Search for the cell housing the specified text and yield its [x, y] center coordinate. 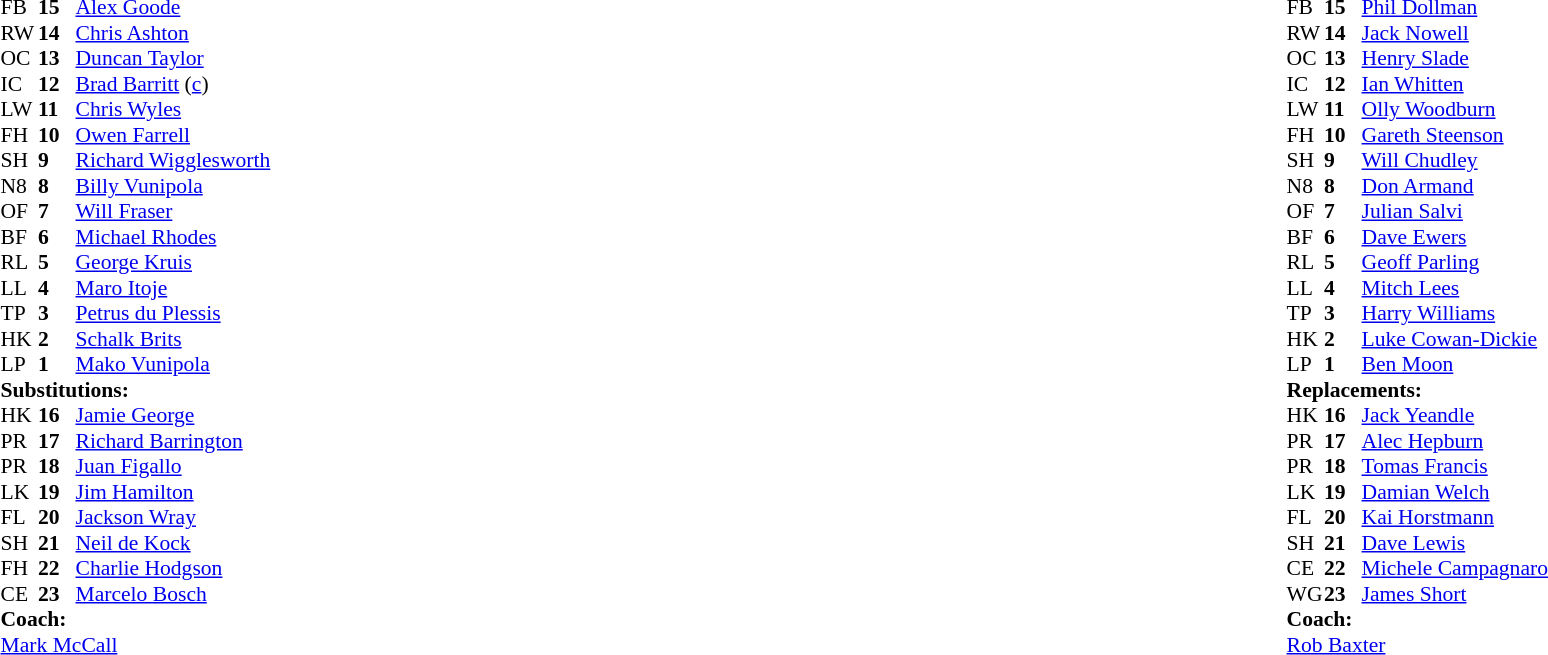
Luke Cowan-Dickie [1455, 339]
Gareth Steenson [1455, 135]
Mako Vunipola [174, 365]
Substitutions: [135, 390]
Michael Rhodes [174, 237]
George Kruis [174, 263]
Marcelo Bosch [174, 594]
Geoff Parling [1455, 263]
Harry Williams [1455, 313]
Julian Salvi [1455, 211]
Dave Lewis [1455, 543]
Schalk Brits [174, 339]
Richard Wigglesworth [174, 161]
Kai Horstmann [1455, 517]
Don Armand [1455, 186]
Ben Moon [1455, 365]
Charlie Hodgson [174, 569]
Alec Hepburn [1455, 441]
Chris Ashton [174, 33]
Jackson Wray [174, 517]
Jack Nowell [1455, 33]
Jack Yeandle [1455, 415]
Damian Welch [1455, 492]
Jim Hamilton [174, 492]
Mitch Lees [1455, 288]
Owen Farrell [174, 135]
WG [1306, 594]
Billy Vunipola [174, 186]
Duncan Taylor [174, 59]
Will Chudley [1455, 161]
Henry Slade [1455, 59]
Will Fraser [174, 211]
Jamie George [174, 415]
Juan Figallo [174, 467]
Maro Itoje [174, 288]
Richard Barrington [174, 441]
Dave Ewers [1455, 237]
Olly Woodburn [1455, 109]
Michele Campagnaro [1455, 569]
Brad Barritt (c) [174, 84]
Replacements: [1418, 390]
James Short [1455, 594]
Chris Wyles [174, 109]
Ian Whitten [1455, 84]
Petrus du Plessis [174, 313]
Neil de Kock [174, 543]
Tomas Francis [1455, 467]
